Capture the cell that displays the provided text and extract its (x, y) central coordinate. 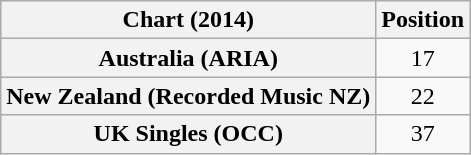
Chart (2014) (188, 20)
New Zealand (Recorded Music NZ) (188, 96)
37 (423, 134)
UK Singles (OCC) (188, 134)
Australia (ARIA) (188, 58)
17 (423, 58)
Position (423, 20)
22 (423, 96)
